Identify which cell holds the provided text, then report its (X, Y) central coordinate. 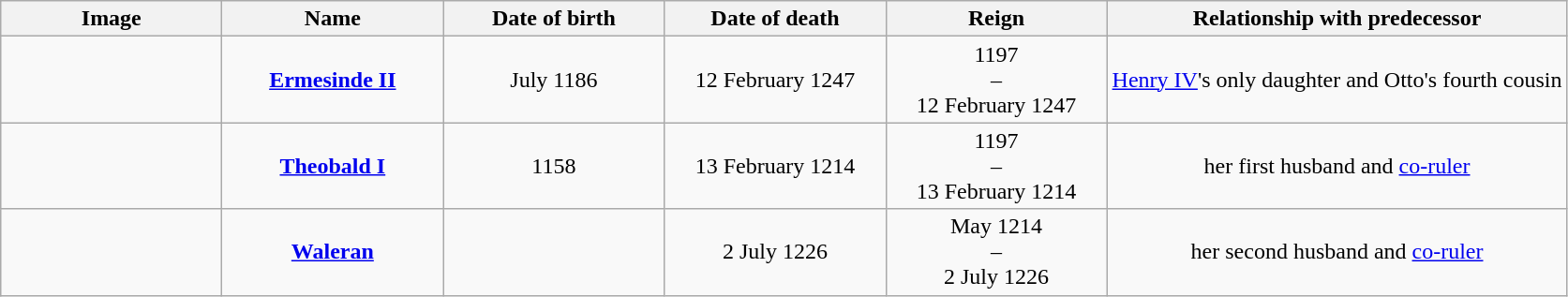
May 1214–2 July 1226 (996, 252)
1197–12 February 1247 (996, 80)
1197–13 February 1214 (996, 166)
Henry IV's only daughter and Otto's fourth cousin (1337, 80)
Waleran (333, 252)
Reign (996, 19)
Relationship with predecessor (1337, 19)
12 February 1247 (775, 80)
her first husband and co-ruler (1337, 166)
Name (333, 19)
Image (112, 19)
July 1186 (554, 80)
Ermesinde II (333, 80)
Date of birth (554, 19)
Date of death (775, 19)
Theobald I (333, 166)
2 July 1226 (775, 252)
her second husband and co-ruler (1337, 252)
1158 (554, 166)
13 February 1214 (775, 166)
